Pinpoint the cell where the given text exists, returning its [X, Y] midpoint coordinate. 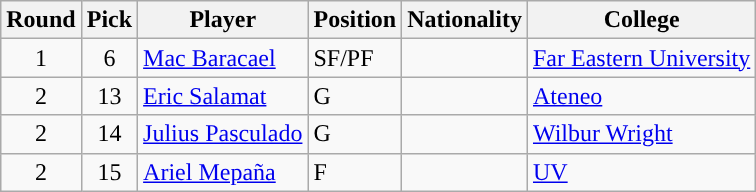
Position [355, 20]
Ateneo [641, 96]
Round [41, 20]
15 [109, 172]
Julius Pasculado [223, 134]
Far Eastern University [641, 58]
Eric Salamat [223, 96]
6 [109, 58]
13 [109, 96]
Mac Baracael [223, 58]
Ariel Mepaña [223, 172]
Nationality [465, 20]
14 [109, 134]
F [355, 172]
UV [641, 172]
College [641, 20]
1 [41, 58]
Pick [109, 20]
Player [223, 20]
SF/PF [355, 58]
Wilbur Wright [641, 134]
